Return (x, y) of the center of cell containing provided text 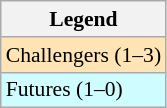
Legend (84, 19)
Challengers (1–3) (84, 55)
Futures (1–0) (84, 90)
